Extract the (X, Y) coordinate from the center of the cell holding the provided text.  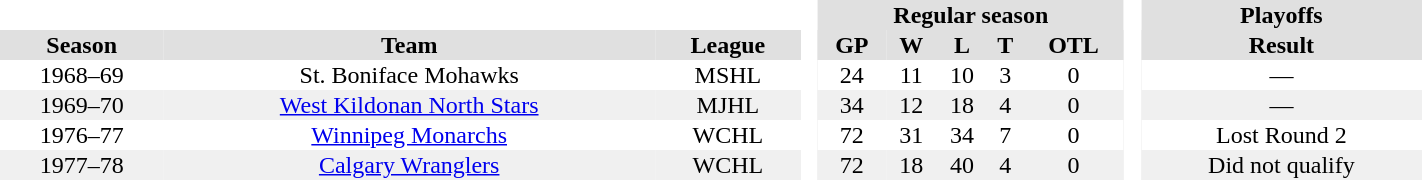
L (962, 45)
Team (409, 45)
10 (962, 75)
1977–78 (82, 165)
St. Boniface Mohawks (409, 75)
Regular season (971, 15)
Season (82, 45)
T (1005, 45)
11 (912, 75)
MJHL (728, 105)
31 (912, 135)
Calgary Wranglers (409, 165)
Did not qualify (1282, 165)
Playoffs (1282, 15)
3 (1005, 75)
24 (852, 75)
7 (1005, 135)
West Kildonan North Stars (409, 105)
1969–70 (82, 105)
MSHL (728, 75)
1968–69 (82, 75)
OTL (1074, 45)
Lost Round 2 (1282, 135)
Result (1282, 45)
40 (962, 165)
W (912, 45)
Winnipeg Monarchs (409, 135)
GP (852, 45)
1976–77 (82, 135)
12 (912, 105)
League (728, 45)
